Pinpoint the cell where the given text exists, returning its [X, Y] midpoint coordinate. 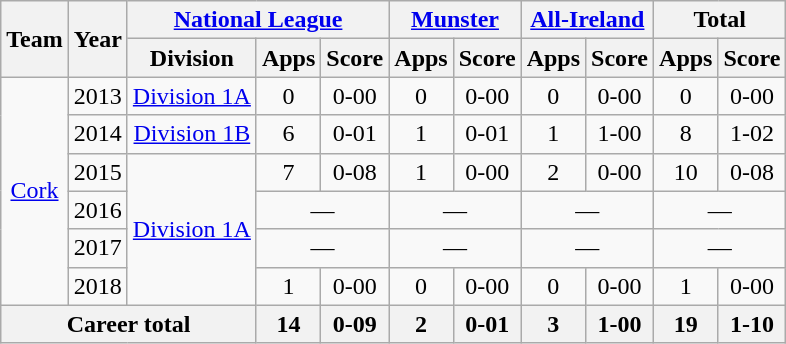
1-10 [752, 324]
10 [686, 172]
Munster [455, 20]
Division 1B [192, 134]
14 [288, 324]
Team [35, 39]
2014 [98, 134]
8 [686, 134]
2018 [98, 286]
2013 [98, 96]
1-02 [752, 134]
Year [98, 39]
0-09 [355, 324]
2017 [98, 248]
Cork [35, 191]
Total [720, 20]
7 [288, 172]
All-Ireland [587, 20]
Career total [129, 324]
3 [553, 324]
2016 [98, 210]
Division [192, 58]
2015 [98, 172]
National League [258, 20]
6 [288, 134]
19 [686, 324]
